Determine the (X, Y) coordinate at the center of the cell enclosing the given text.  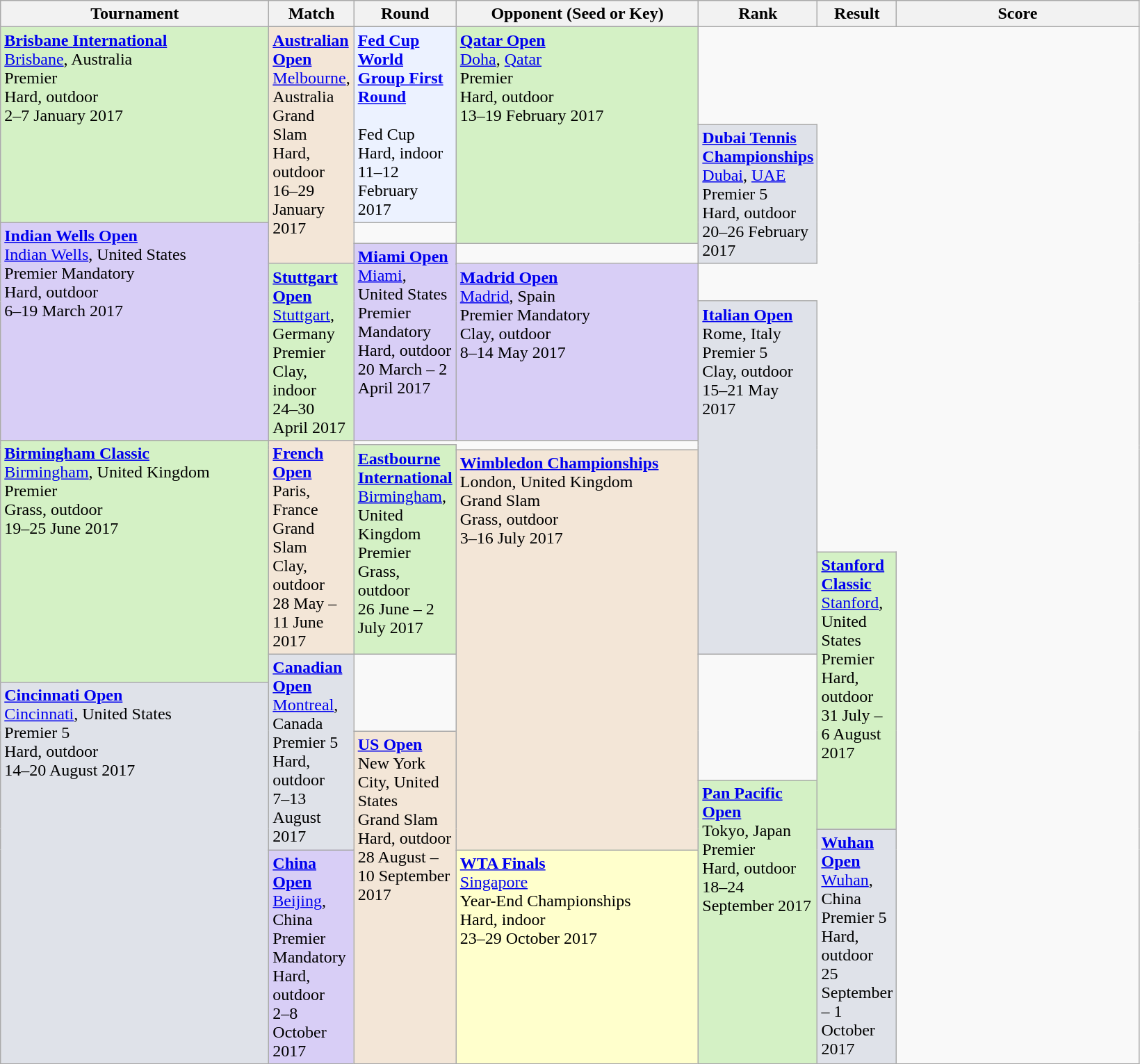
Wuhan Open Wuhan, ChinaPremier 5Hard, outdoor25 September – 1 October 2017 (857, 947)
Match (311, 14)
Round (405, 14)
Pan Pacific Open Tokyo, JapanPremierHard, outdoor18–24 September 2017 (758, 922)
WTA Finals SingaporeYear-End ChampionshipsHard, indoor23–29 October 2017 (577, 957)
Australian Open Melbourne, AustraliaGrand SlamHard, outdoor16–29 January 2017 (311, 146)
US Open New York City, United StatesGrand SlamHard, outdoor28 August – 10 September 2017 (405, 898)
Opponent (Seed or Key) (577, 14)
Brisbane International Brisbane, AustraliaPremierHard, outdoor2–7 January 2017 (135, 125)
Madrid Open Madrid, SpainPremier MandatoryClay, outdoor8–14 May 2017 (577, 352)
French Open Paris, FranceGrand SlamClay, outdoor28 May – 11 June 2017 (311, 547)
Miami Open Miami, United StatesPremier MandatoryHard, outdoor20 March – 2 April 2017 (405, 342)
Wimbledon Championships London, United KingdomGrand SlamGrass, outdoor3–16 July 2017 (577, 650)
Indian Wells Open Indian Wells, United StatesPremier MandatoryHard, outdoor6–19 March 2017 (135, 332)
Birmingham Classic Birmingham, United KingdomPremierGrass, outdoor19–25 June 2017 (135, 561)
Rank (758, 14)
Qatar Open Doha, QatarPremierHard, outdoor13–19 February 2017 (577, 135)
Tournament (135, 14)
Stuttgart Open Stuttgart, GermanyPremierClay, indoor24–30 April 2017 (311, 352)
Fed Cup World Group First Round Fed CupHard, indoor11–12 February 2017 (405, 125)
Cincinnati Open Cincinnati, United StatesPremier 5Hard, outdoor14–20 August 2017 (135, 873)
Canadian Open Montreal, CanadaPremier 5Hard, outdoor7–13 August 2017 (311, 752)
Score (1018, 14)
China Open Beijing, ChinaPremier MandatoryHard, outdoor2–8 October 2017 (311, 957)
Result (857, 14)
Dubai Tennis Championships Dubai, UAEPremier 5Hard, outdoor20–26 February 2017 (758, 194)
Stanford Classic Stanford, United StatesPremierHard, outdoor31 July – 6 August 2017 (857, 690)
Eastbourne International Birmingham, United KingdomPremierGrass, outdoor26 June – 2 July 2017 (405, 549)
Italian Open Rome, ItalyPremier 5Clay, outdoor15–21 May 2017 (758, 477)
